For the text-containing cell, return its midpoint in [x, y] coordinate format. 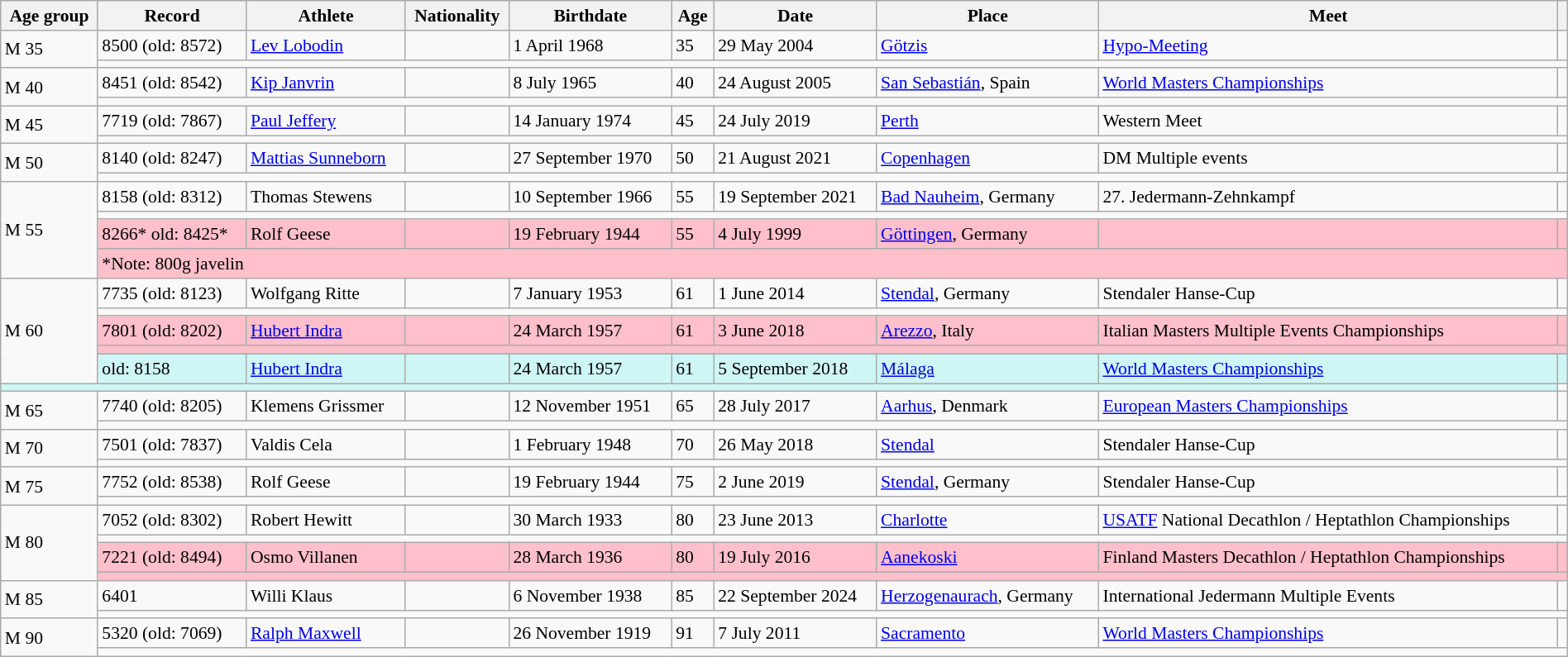
75 [693, 483]
Sacramento [987, 634]
27 September 1970 [590, 159]
1 February 1948 [590, 445]
5320 (old: 7069) [172, 634]
Age [693, 16]
7752 (old: 8538) [172, 483]
6401 [172, 596]
14 January 1974 [590, 121]
7801 (old: 8202) [172, 331]
Herzogenaurach, Germany [987, 596]
28 March 1936 [590, 558]
M 70 [50, 449]
Willi Klaus [326, 596]
27. Jedermann-Zehnkampf [1328, 197]
45 [693, 121]
5 September 2018 [796, 369]
7 July 2011 [796, 634]
26 May 2018 [796, 445]
Age group [50, 16]
Kip Janvrin [326, 83]
Copenhagen [987, 159]
23 June 2013 [796, 520]
29 May 2004 [796, 45]
7221 (old: 8494) [172, 558]
50 [693, 159]
Thomas Stewens [326, 197]
Wolfgang Ritte [326, 293]
10 September 1966 [590, 197]
Stendal [987, 445]
8451 (old: 8542) [172, 83]
1 June 2014 [796, 293]
28 July 2017 [796, 407]
7719 (old: 7867) [172, 121]
22 September 2024 [796, 596]
M 80 [50, 543]
7501 (old: 7837) [172, 445]
Málaga [987, 369]
Götzis [987, 45]
Arezzo, Italy [987, 331]
Aanekoski [987, 558]
1 April 1968 [590, 45]
Date [796, 16]
Osmo Villanen [326, 558]
Birthdate [590, 16]
4 July 1999 [796, 235]
70 [693, 445]
Mattias Sunneborn [326, 159]
Lev Lobodin [326, 45]
Western Meet [1328, 121]
Hypo-Meeting [1328, 45]
30 March 1933 [590, 520]
International Jedermann Multiple Events [1328, 596]
old: 8158 [172, 369]
6 November 1938 [590, 596]
Record [172, 16]
8 July 1965 [590, 83]
Nationality [457, 16]
M 65 [50, 411]
91 [693, 634]
Place [987, 16]
Aarhus, Denmark [987, 407]
12 November 1951 [590, 407]
Klemens Grissmer [326, 407]
3 June 2018 [796, 331]
M 40 [50, 88]
Bad Nauheim, Germany [987, 197]
85 [693, 596]
Paul Jeffery [326, 121]
Italian Masters Multiple Events Championships [1328, 331]
8158 (old: 8312) [172, 197]
40 [693, 83]
35 [693, 45]
M 60 [50, 331]
21 August 2021 [796, 159]
M 75 [50, 487]
2 June 2019 [796, 483]
65 [693, 407]
M 90 [50, 638]
8500 (old: 8572) [172, 45]
26 November 1919 [590, 634]
Ralph Maxwell [326, 634]
M 45 [50, 125]
M 85 [50, 600]
M 35 [50, 50]
24 July 2019 [796, 121]
8140 (old: 8247) [172, 159]
Göttingen, Germany [987, 235]
Athlete [326, 16]
19 September 2021 [796, 197]
7 January 1953 [590, 293]
*Note: 800g javelin [832, 264]
Meet [1328, 16]
USATF National Decathlon / Heptathlon Championships [1328, 520]
Perth [987, 121]
Finland Masters Decathlon / Heptathlon Championships [1328, 558]
7735 (old: 8123) [172, 293]
San Sebastián, Spain [987, 83]
24 August 2005 [796, 83]
Robert Hewitt [326, 520]
Charlotte [987, 520]
7052 (old: 8302) [172, 520]
European Masters Championships [1328, 407]
M 50 [50, 163]
Valdis Cela [326, 445]
M 55 [50, 230]
19 July 2016 [796, 558]
DM Multiple events [1328, 159]
8266* old: 8425* [172, 235]
7740 (old: 8205) [172, 407]
